Output the [X, Y] coordinate of the center of the cell containing the given text.  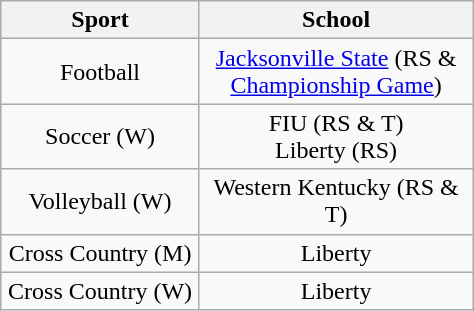
Soccer (W) [100, 136]
Cross Country (W) [100, 291]
Cross Country (M) [100, 253]
Western Kentucky (RS & T) [336, 202]
Football [100, 72]
FIU (RS & T)Liberty (RS) [336, 136]
Sport [100, 20]
School [336, 20]
Jacksonville State (RS & Championship Game) [336, 72]
Volleyball (W) [100, 202]
